Provide the [x, y] coordinate of the cell's center where the given text is located.  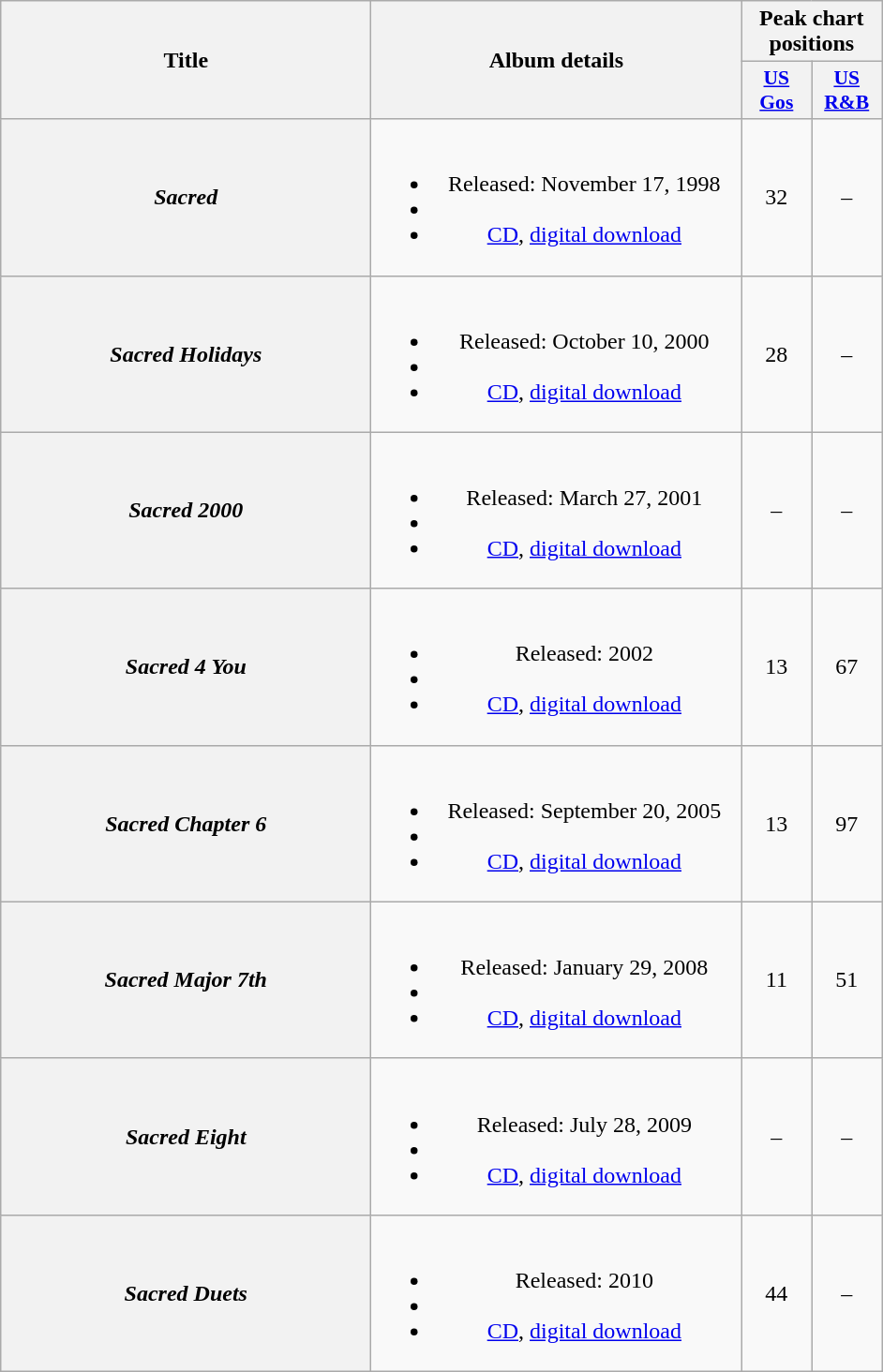
Sacred Chapter 6 [186, 823]
Sacred [186, 197]
Sacred 2000 [186, 510]
Released: November 17, 1998CD, digital download [557, 197]
Released: September 20, 2005CD, digital download [557, 823]
11 [776, 980]
Sacred Holidays [186, 354]
Title [186, 60]
Sacred 4 You [186, 667]
67 [847, 667]
Peak chart positions [812, 32]
Released: October 10, 2000CD, digital download [557, 354]
Released: July 28, 2009CD, digital download [557, 1136]
Sacred Duets [186, 1293]
USR&B [847, 90]
USGos [776, 90]
Released: March 27, 2001CD, digital download [557, 510]
28 [776, 354]
Sacred Major 7th [186, 980]
51 [847, 980]
44 [776, 1293]
Album details [557, 60]
Released: 2010CD, digital download [557, 1293]
97 [847, 823]
Released: 2002CD, digital download [557, 667]
32 [776, 197]
Released: January 29, 2008CD, digital download [557, 980]
Sacred Eight [186, 1136]
